Locate the cell with the specified text and output its (x, y) center coordinate. 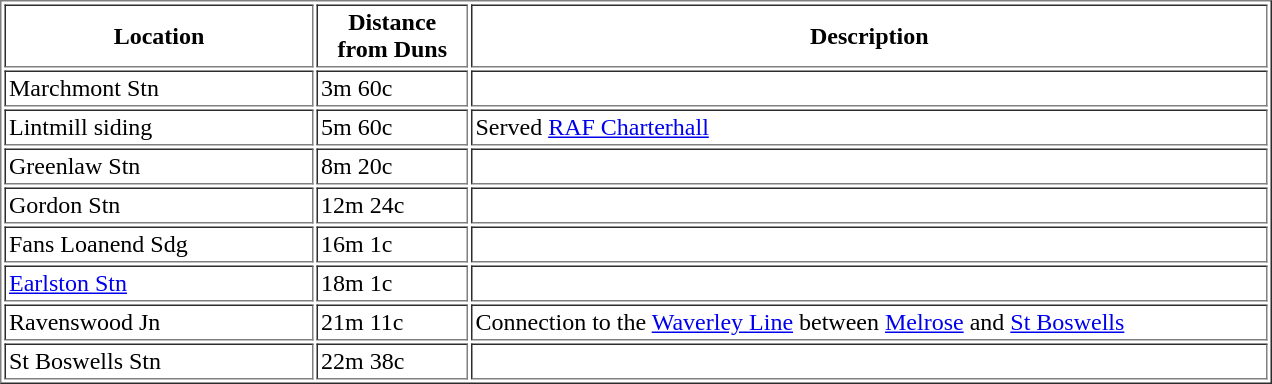
Earlston Stn (158, 284)
Lintmill siding (158, 128)
Location (158, 36)
18m 1c (392, 284)
5m 60c (392, 128)
12m 24c (392, 206)
Gordon Stn (158, 206)
Marchmont Stn (158, 88)
22m 38c (392, 362)
St Boswells Stn (158, 362)
Served RAF Charterhall (869, 128)
Distance from Duns (392, 36)
3m 60c (392, 88)
21m 11c (392, 322)
Connection to the Waverley Line between Melrose and St Boswells (869, 322)
Greenlaw Stn (158, 166)
Description (869, 36)
Fans Loanend Sdg (158, 244)
Ravenswood Jn (158, 322)
8m 20c (392, 166)
16m 1c (392, 244)
